Output the [x, y] coordinate of the center of the cell containing the given text.  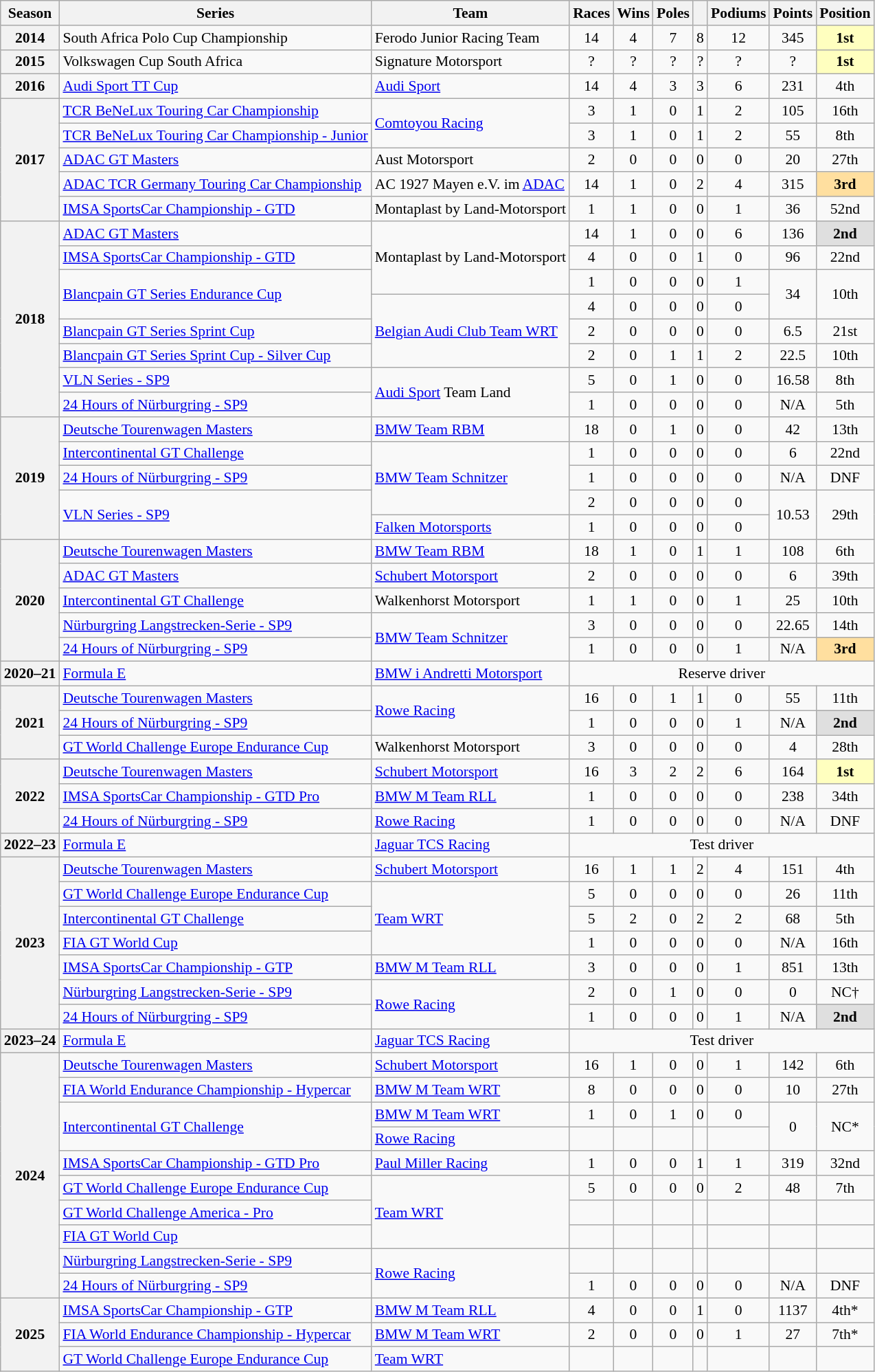
Paul Miller Racing [470, 1164]
Blancpain GT Series Sprint Cup - Silver Cup [215, 356]
20 [793, 160]
Ferodo Junior Racing Team [470, 38]
22.5 [793, 356]
345 [793, 38]
Season [30, 13]
48 [793, 1188]
2022–23 [30, 845]
96 [793, 258]
42 [793, 429]
142 [793, 1066]
Audi Sport [470, 87]
34th [845, 796]
2020 [30, 600]
Series [215, 13]
10 [793, 1090]
2023 [30, 943]
39th [845, 576]
Falken Motorsports [470, 527]
Position [845, 13]
2019 [30, 478]
Reserve driver [722, 674]
Team [470, 13]
7 [673, 38]
68 [793, 919]
2021 [30, 723]
Audi Sport Team Land [470, 393]
851 [793, 968]
21st [845, 331]
2014 [30, 38]
22.65 [793, 625]
16.58 [793, 381]
105 [793, 111]
52nd [845, 209]
231 [793, 87]
ADAC TCR Germany Touring Car Championship [215, 185]
36 [793, 209]
Races [591, 13]
2018 [30, 319]
South Africa Polo Cup Championship [215, 38]
NC† [845, 992]
2022 [30, 797]
Aust Motorsport [470, 160]
32nd [845, 1164]
4th* [845, 1310]
NC* [845, 1127]
151 [793, 870]
GT World Challenge America - Pro [215, 1213]
28th [845, 747]
10.53 [793, 515]
2015 [30, 62]
AC 1927 Mayen e.V. im ADAC [470, 185]
7th [845, 1188]
Belgian Audi Club Team WRT [470, 331]
1137 [793, 1310]
Volkswagen Cup South Africa [215, 62]
14th [845, 625]
2016 [30, 87]
2020–21 [30, 674]
319 [793, 1164]
Blancpain GT Series Sprint Cup [215, 331]
2023–24 [30, 1041]
2024 [30, 1176]
TCR BeNeLux Touring Car Championship - Junior [215, 135]
34 [793, 294]
315 [793, 185]
27 [793, 1335]
29th [845, 515]
TCR BeNeLux Touring Car Championship [215, 111]
2017 [30, 160]
Comtoyou Racing [470, 124]
Points [793, 13]
7th* [845, 1335]
25 [793, 600]
Blancpain GT Series Endurance Cup [215, 294]
108 [793, 552]
12 [739, 38]
136 [793, 234]
164 [793, 772]
Podiums [739, 13]
Audi Sport TT Cup [215, 87]
6.5 [793, 331]
238 [793, 796]
2025 [30, 1334]
26 [793, 895]
Signature Motorsport [470, 62]
Wins [633, 13]
BMW i Andretti Motorsport [470, 674]
Poles [673, 13]
